Determine the (X, Y) coordinate at the center of the cell enclosing the given text.  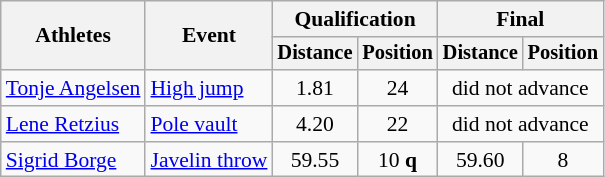
Athletes (74, 36)
24 (397, 88)
Pole vault (208, 124)
Event (208, 36)
4.20 (314, 124)
High jump (208, 88)
1.81 (314, 88)
Lene Retzius (74, 124)
Final (520, 19)
Qualification (354, 19)
Tonje Angelsen (74, 88)
22 (397, 124)
